Scan for the cell matching the given text and deliver its (X, Y) coordinate at center. 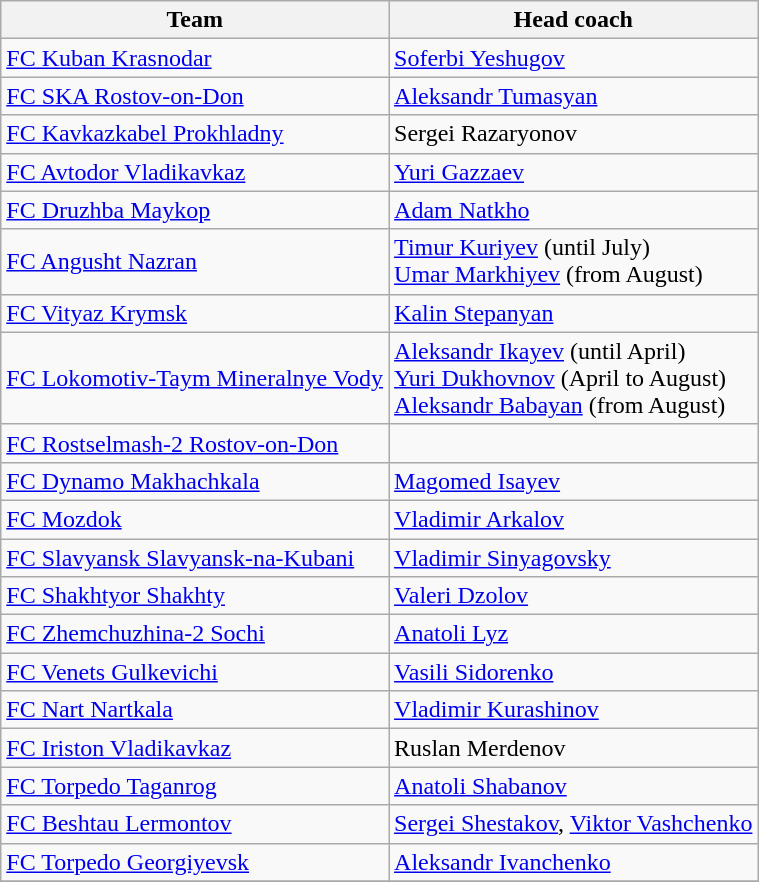
Vladimir Sinyagovsky (574, 557)
FC Iriston Vladikavkaz (195, 748)
FC Kuban Krasnodar (195, 58)
FC Avtodor Vladikavkaz (195, 172)
Vladimir Kurashinov (574, 710)
Vladimir Arkalov (574, 519)
FC Mozdok (195, 519)
Magomed Isayev (574, 481)
FC Kavkazkabel Prokhladny (195, 134)
Soferbi Yeshugov (574, 58)
FC Druzhba Maykop (195, 210)
FC Lokomotiv-Taym Mineralnye Vody (195, 378)
Valeri Dzolov (574, 596)
FC Torpedo Taganrog (195, 786)
Kalin Stepanyan (574, 313)
FC Zhemchuzhina-2 Sochi (195, 634)
Sergei Shestakov, Viktor Vashchenko (574, 824)
FC Shakhtyor Shakhty (195, 596)
FC Vityaz Krymsk (195, 313)
FC Rostselmash-2 Rostov-on-Don (195, 443)
Anatoli Lyz (574, 634)
FC Torpedo Georgiyevsk (195, 862)
Head coach (574, 20)
FC SKA Rostov-on-Don (195, 96)
FC Venets Gulkevichi (195, 672)
FC Nart Nartkala (195, 710)
Aleksandr Tumasyan (574, 96)
Adam Natkho (574, 210)
Anatoli Shabanov (574, 786)
Yuri Gazzaev (574, 172)
Aleksandr Ivanchenko (574, 862)
FC Slavyansk Slavyansk-na-Kubani (195, 557)
Aleksandr Ikayev (until April)Yuri Dukhovnov (April to August)Aleksandr Babayan (from August) (574, 378)
Timur Kuriyev (until July)Umar Markhiyev (from August) (574, 262)
Team (195, 20)
FC Beshtau Lermontov (195, 824)
FC Dynamo Makhachkala (195, 481)
Vasili Sidorenko (574, 672)
FC Angusht Nazran (195, 262)
Sergei Razaryonov (574, 134)
Ruslan Merdenov (574, 748)
